Search for the cell housing the specified text and yield its (X, Y) center coordinate. 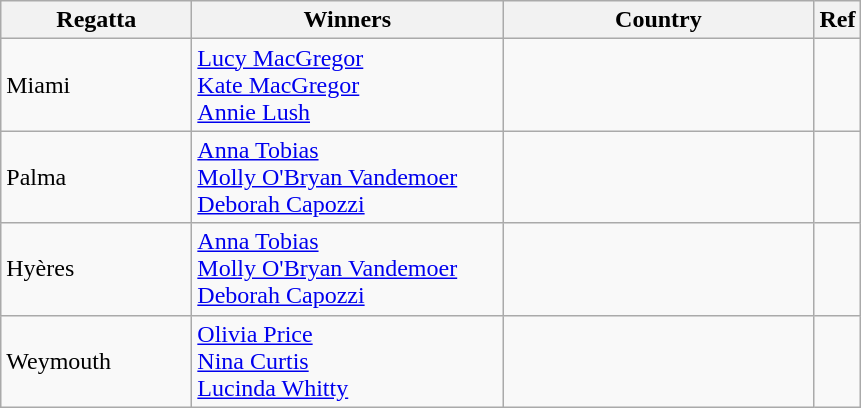
Olivia PriceNina CurtisLucinda Whitty (348, 361)
Country (658, 20)
Weymouth (96, 361)
Ref (838, 20)
Miami (96, 85)
Winners (348, 20)
Lucy MacGregorKate MacGregorAnnie Lush (348, 85)
Palma (96, 177)
Hyères (96, 269)
Regatta (96, 20)
